For the text-containing cell, return its midpoint in [X, Y] coordinate format. 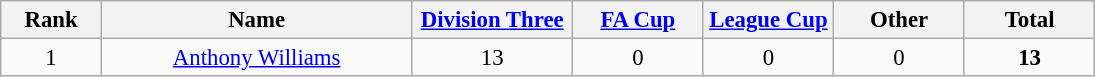
Division Three [492, 20]
Name [256, 20]
Anthony Williams [256, 58]
FA Cup [638, 20]
Rank [52, 20]
Other [900, 20]
1 [52, 58]
League Cup [768, 20]
Total [1030, 20]
